Find where the given text appears and provide that cell's center as (x, y) coordinate. 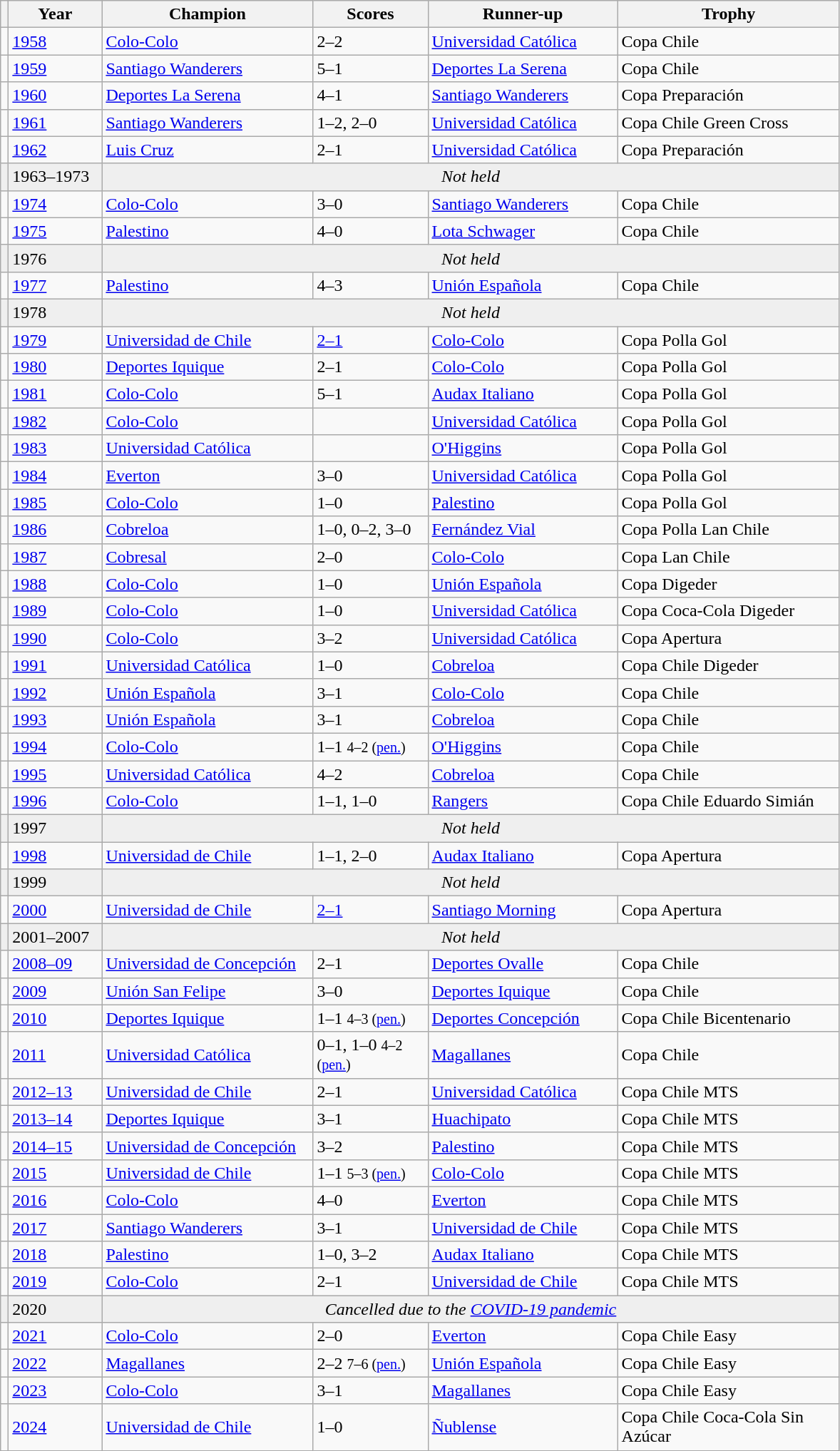
1987 (56, 557)
1–1 4–3 (pen.) (371, 1018)
2015 (56, 1173)
1990 (56, 638)
2013–14 (56, 1119)
1981 (56, 394)
Copa Polla Lan Chile (729, 530)
2016 (56, 1200)
1998 (56, 856)
2–2 7–6 (pen.) (371, 1363)
1993 (56, 719)
Cobresal (208, 557)
1982 (56, 421)
Unión San Felipe (208, 991)
1989 (56, 611)
Deportes Ovalle (523, 964)
1977 (56, 285)
2024 (56, 1427)
1996 (56, 801)
1–0, 3–2 (371, 1255)
1976 (56, 258)
1975 (56, 231)
2001–2007 (56, 937)
1958 (56, 41)
Copa Chile Bicentenario (729, 1018)
1988 (56, 584)
Copa Digeder (729, 584)
1985 (56, 503)
Santiago Morning (523, 910)
Luis Cruz (208, 150)
1983 (56, 448)
Rangers (523, 801)
Copa Coca-Cola Digeder (729, 611)
Trophy (729, 14)
Champion (208, 14)
4–1 (371, 96)
1–1 5–3 (pen.) (371, 1173)
Deportes Concepción (523, 1018)
2008–09 (56, 964)
1995 (56, 774)
1992 (56, 692)
4–2 (371, 774)
Copa Chile Eduardo Simián (729, 801)
1991 (56, 665)
Copa Chile Digeder (729, 665)
1–1 4–2 (pen.) (371, 747)
1–0, 0–2, 3–0 (371, 530)
2012–13 (56, 1092)
1978 (56, 312)
2022 (56, 1363)
2017 (56, 1227)
2023 (56, 1390)
Cancelled due to the COVID-19 pandemic (471, 1309)
Copa Lan Chile (729, 557)
2010 (56, 1018)
Huachipato (523, 1119)
Year (56, 14)
0–1, 1–0 4–2 (pen.) (371, 1055)
1997 (56, 829)
1962 (56, 150)
1–1, 1–0 (371, 801)
2019 (56, 1282)
1999 (56, 883)
1959 (56, 68)
1–2, 2–0 (371, 123)
2011 (56, 1055)
2000 (56, 910)
1960 (56, 96)
2–2 (371, 41)
2009 (56, 991)
1980 (56, 367)
1963–1973 (56, 177)
Lota Schwager (523, 231)
1961 (56, 123)
4–3 (371, 285)
Ñublense (523, 1427)
2018 (56, 1255)
1984 (56, 476)
Copa Chile Green Cross (729, 123)
Runner-up (523, 14)
2020 (56, 1309)
2021 (56, 1336)
1986 (56, 530)
1–1, 2–0 (371, 856)
1994 (56, 747)
Fernández Vial (523, 530)
1974 (56, 204)
Copa Chile Coca-Cola Sin Azúcar (729, 1427)
2014–15 (56, 1146)
Scores (371, 14)
1979 (56, 340)
